Extract the [X, Y] coordinate from the center of the cell holding the provided text.  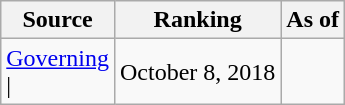
Source [58, 20]
As of [313, 20]
Ranking [197, 20]
October 8, 2018 [197, 72]
Governing| [58, 72]
